Capture the cell that displays the provided text and extract its (x, y) central coordinate. 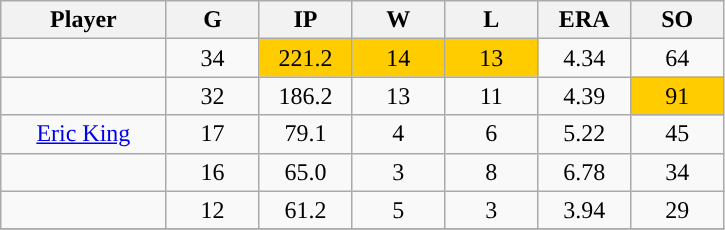
64 (678, 58)
5 (398, 210)
6.78 (584, 172)
4 (398, 134)
91 (678, 96)
11 (492, 96)
4.39 (584, 96)
8 (492, 172)
29 (678, 210)
SO (678, 20)
16 (212, 172)
Eric King (84, 134)
G (212, 20)
ERA (584, 20)
61.2 (306, 210)
6 (492, 134)
IP (306, 20)
14 (398, 58)
W (398, 20)
12 (212, 210)
17 (212, 134)
5.22 (584, 134)
L (492, 20)
79.1 (306, 134)
45 (678, 134)
4.34 (584, 58)
32 (212, 96)
65.0 (306, 172)
Player (84, 20)
221.2 (306, 58)
186.2 (306, 96)
3.94 (584, 210)
